Scan for the cell matching the given text and deliver its [X, Y] coordinate at center. 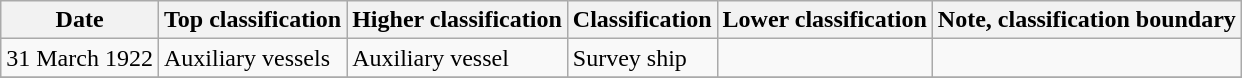
Auxiliary vessels [252, 58]
Survey ship [642, 58]
Date [80, 20]
Top classification [252, 20]
Note, classification boundary [1086, 20]
31 March 1922 [80, 58]
Lower classification [824, 20]
Higher classification [458, 20]
Classification [642, 20]
Auxiliary vessel [458, 58]
